Provide the (x, y) coordinate of the cell's center where the given text is located.  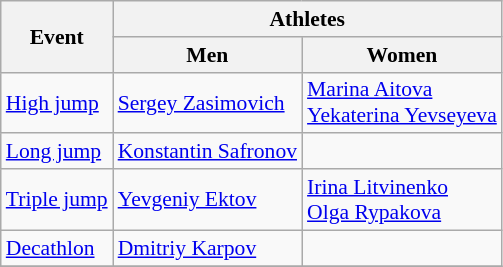
Marina Aitova Yekaterina Yevseyeva (402, 102)
Triple jump (57, 200)
Sergey Zasimovich (208, 102)
Dmitriy Karpov (208, 248)
Long jump (57, 152)
Women (402, 55)
Athletes (308, 19)
Decathlon (57, 248)
Men (208, 55)
Irina Litvinenko Olga Rypakova (402, 200)
High jump (57, 102)
Event (57, 36)
Yevgeniy Ektov (208, 200)
Konstantin Safronov (208, 152)
